Extract the [x, y] coordinate from the center of the cell holding the provided text.  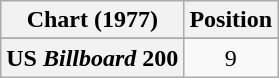
9 [231, 58]
Position [231, 20]
Chart (1977) [92, 20]
US Billboard 200 [92, 58]
